Identify which cell holds the provided text, then report its [X, Y] central coordinate. 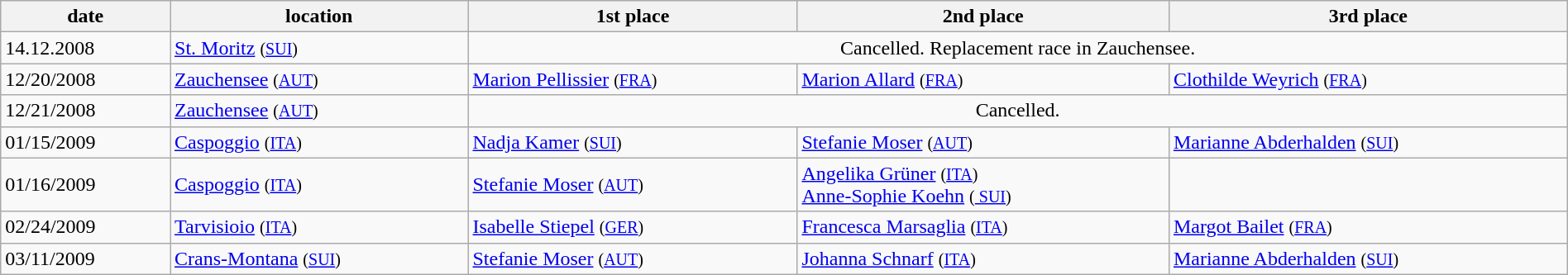
Margot Bailet (FRA) [1368, 227]
12/20/2008 [86, 79]
Johanna Schnarf (ITA) [982, 258]
Nadja Kamer (SUI) [633, 142]
Marion Pellissier (FRA) [633, 79]
Clothilde Weyrich (FRA) [1368, 79]
2nd place [982, 17]
Cancelled. Replacement race in Zauchensee. [1017, 48]
03/11/2009 [86, 258]
Marion Allard (FRA) [982, 79]
Francesca Marsaglia (ITA) [982, 227]
Crans-Montana (SUI) [319, 258]
Isabelle Stiepel (GER) [633, 227]
14.12.2008 [86, 48]
Tarvisioio (ITA) [319, 227]
date [86, 17]
01/16/2009 [86, 185]
12/21/2008 [86, 111]
3rd place [1368, 17]
St. Moritz (SUI) [319, 48]
02/24/2009 [86, 227]
Angelika Grüner (ITA) Anne-Sophie Koehn ( SUI) [982, 185]
Cancelled. [1017, 111]
location [319, 17]
01/15/2009 [86, 142]
1st place [633, 17]
